Provide the [X, Y] coordinate of the cell's center where the given text is located.  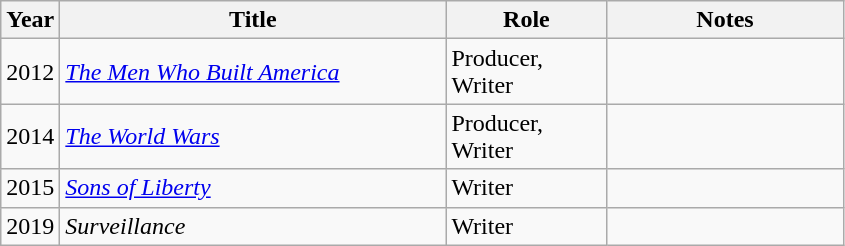
2015 [30, 188]
Notes [725, 20]
2019 [30, 226]
Role [526, 20]
The Men Who Built America [253, 72]
The World Wars [253, 136]
2012 [30, 72]
Title [253, 20]
Year [30, 20]
Surveillance [253, 226]
2014 [30, 136]
Sons of Liberty [253, 188]
